Output the (x, y) coordinate of the center of the cell containing the given text.  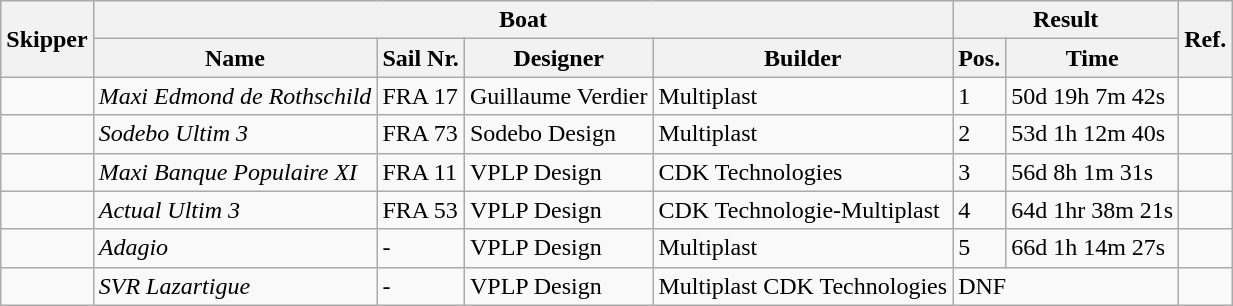
53d 1h 12m 40s (1092, 134)
Actual Ultim 3 (235, 210)
DNF (1066, 286)
Boat (522, 20)
Maxi Banque Populaire XI (235, 172)
Result (1066, 20)
Multiplast CDK Technologies (803, 286)
Guillaume Verdier (558, 96)
50d 19h 7m 42s (1092, 96)
Sodebo Design (558, 134)
CDK Technologie-Multiplast (803, 210)
4 (980, 210)
Maxi Edmond de Rothschild (235, 96)
Name (235, 58)
1 (980, 96)
Pos. (980, 58)
Designer (558, 58)
3 (980, 172)
FRA 73 (421, 134)
66d 1h 14m 27s (1092, 248)
Builder (803, 58)
Sail Nr. (421, 58)
FRA 17 (421, 96)
Time (1092, 58)
64d 1hr 38m 21s (1092, 210)
5 (980, 248)
Sodebo Ultim 3 (235, 134)
56d 8h 1m 31s (1092, 172)
SVR Lazartigue (235, 286)
CDK Technologies (803, 172)
2 (980, 134)
FRA 53 (421, 210)
FRA 11 (421, 172)
Adagio (235, 248)
Skipper (47, 39)
Ref. (1206, 39)
